Return the [X, Y] coordinate for the center point of the cell that contains the specified text.  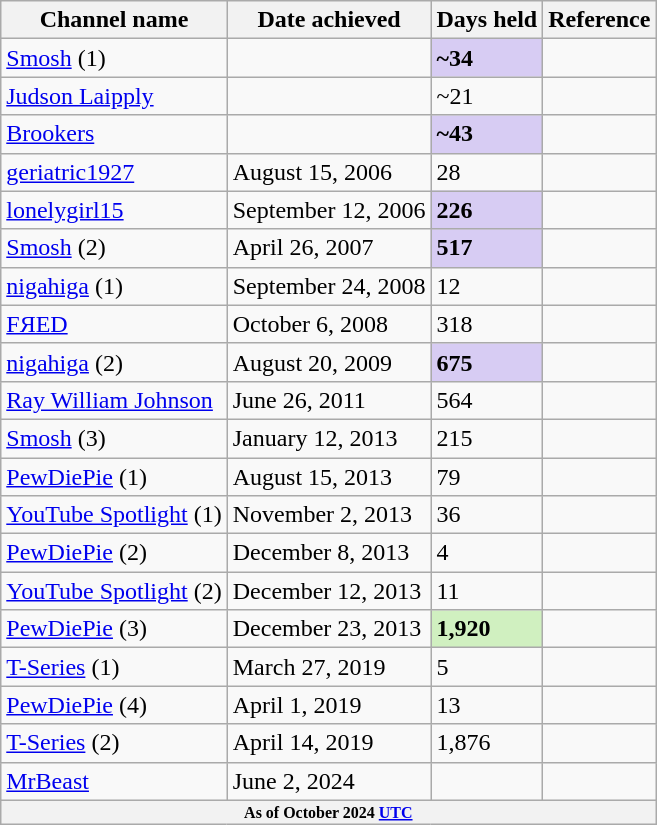
lonelygirl15 [114, 210]
YouTube Spotlight (1) [114, 515]
FЯED [114, 324]
January 12, 2013 [329, 438]
517 [487, 248]
Judson Laipply [114, 96]
April 26, 2007 [329, 248]
MrBeast [114, 781]
nigahiga (2) [114, 362]
PewDiePie (4) [114, 705]
11 [487, 591]
November 2, 2013 [329, 515]
YouTube Spotlight (2) [114, 591]
~43 [487, 134]
13 [487, 705]
March 27, 2019 [329, 667]
geriatric1927 [114, 172]
28 [487, 172]
June 2, 2024 [329, 781]
215 [487, 438]
564 [487, 400]
675 [487, 362]
December 12, 2013 [329, 591]
September 12, 2006 [329, 210]
PewDiePie (2) [114, 553]
December 8, 2013 [329, 553]
nigahiga (1) [114, 286]
June 26, 2011 [329, 400]
~21 [487, 96]
1,920 [487, 629]
Ray William Johnson [114, 400]
T-Series (1) [114, 667]
Brookers [114, 134]
1,876 [487, 743]
Channel name [114, 20]
T-Series (2) [114, 743]
Date achieved [329, 20]
PewDiePie (1) [114, 477]
Smosh (2) [114, 248]
Reference [600, 20]
August 20, 2009 [329, 362]
September 24, 2008 [329, 286]
Smosh (3) [114, 438]
As of October 2024 UTC [328, 812]
318 [487, 324]
4 [487, 553]
Smosh (1) [114, 58]
August 15, 2013 [329, 477]
12 [487, 286]
5 [487, 667]
~34 [487, 58]
36 [487, 515]
79 [487, 477]
December 23, 2013 [329, 629]
October 6, 2008 [329, 324]
August 15, 2006 [329, 172]
226 [487, 210]
PewDiePie (3) [114, 629]
Days held [487, 20]
April 14, 2019 [329, 743]
April 1, 2019 [329, 705]
